Find where the given text appears and provide that cell's center as (x, y) coordinate. 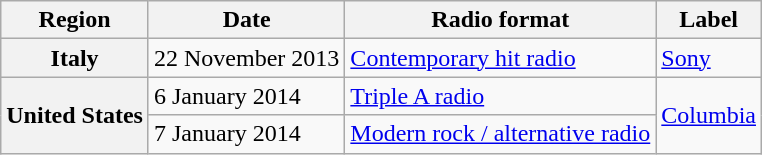
Modern rock / alternative radio (500, 134)
7 January 2014 (246, 134)
Region (75, 20)
6 January 2014 (246, 96)
22 November 2013 (246, 58)
Contemporary hit radio (500, 58)
Date (246, 20)
Triple A radio (500, 96)
Columbia (709, 115)
Label (709, 20)
Radio format (500, 20)
Sony (709, 58)
Italy (75, 58)
United States (75, 115)
